Identify which cell holds the provided text, then report its [x, y] central coordinate. 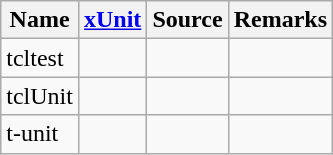
tcltest [40, 58]
tclUnit [40, 96]
t-unit [40, 134]
xUnit [112, 20]
Source [188, 20]
Remarks [280, 20]
Name [40, 20]
